Detect which cell encompasses the target text, then output its (X, Y) center coordinate. 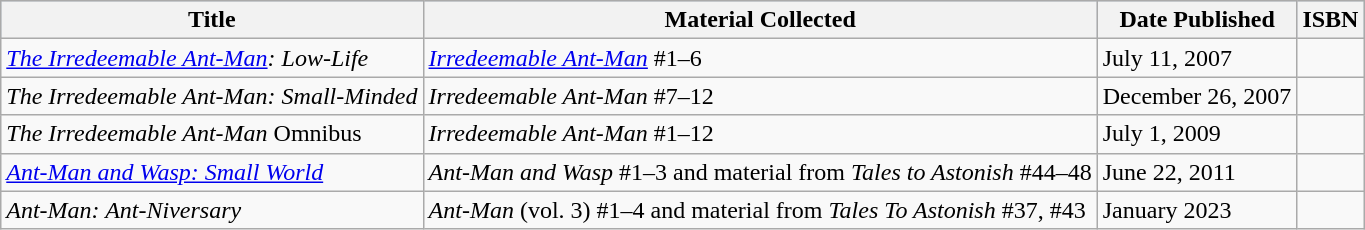
Title (212, 20)
Ant-Man: Ant-Niversary (212, 210)
The Irredeemable Ant-Man Omnibus (212, 134)
Date Published (1197, 20)
Irredeemable Ant-Man #1–6 (760, 58)
July 1, 2009 (1197, 134)
Ant-Man and Wasp: Small World (212, 172)
June 22, 2011 (1197, 172)
Material Collected (760, 20)
The Irredeemable Ant-Man: Small-Minded (212, 96)
December 26, 2007 (1197, 96)
January 2023 (1197, 210)
Irredeemable Ant-Man #1–12 (760, 134)
Ant-Man and Wasp #1–3 and material from Tales to Astonish #44–48 (760, 172)
The Irredeemable Ant-Man: Low-Life (212, 58)
July 11, 2007 (1197, 58)
ISBN (1330, 20)
Irredeemable Ant-Man #7–12 (760, 96)
Ant-Man (vol. 3) #1–4 and material from Tales To Astonish #37, #43 (760, 210)
